Search for the cell housing the specified text and yield its [X, Y] center coordinate. 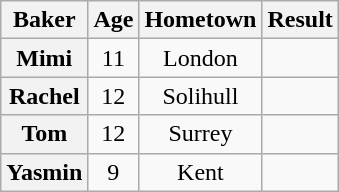
Hometown [200, 20]
Age [114, 20]
Result [300, 20]
London [200, 58]
Mimi [44, 58]
Yasmin [44, 172]
11 [114, 58]
Tom [44, 134]
Solihull [200, 96]
Rachel [44, 96]
9 [114, 172]
Kent [200, 172]
Surrey [200, 134]
Baker [44, 20]
